Locate the cell with the specified text and output its [x, y] center coordinate. 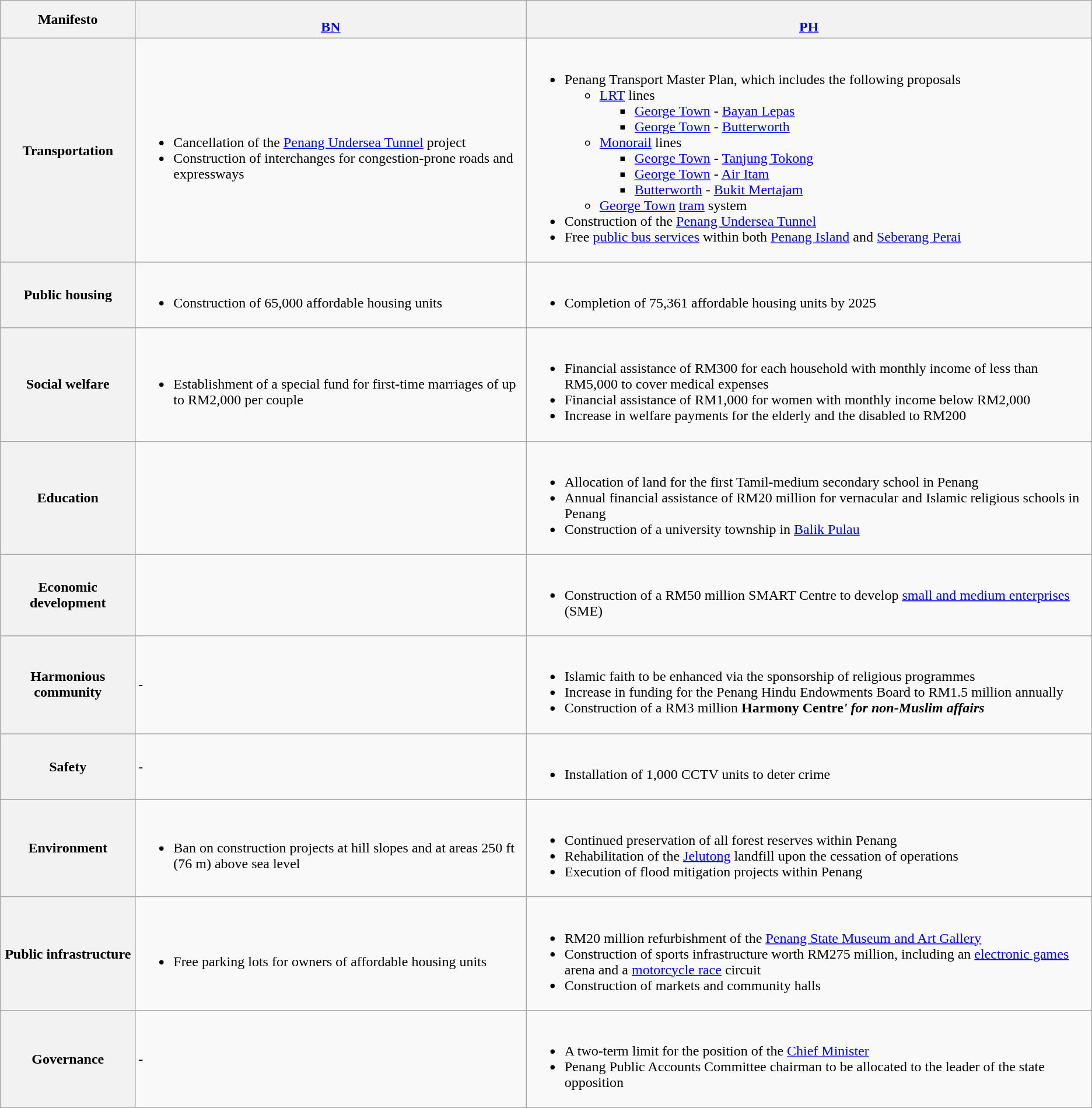
Governance [68, 1058]
BN [331, 20]
Construction of a RM50 million SMART Centre to develop small and medium enterprises (SME) [808, 595]
Public housing [68, 295]
Social welfare [68, 385]
Establishment of a special fund for first-time marriages of up to RM2,000 per couple [331, 385]
Cancellation of the Penang Undersea Tunnel projectConstruction of interchanges for congestion-prone roads and expressways [331, 151]
Environment [68, 848]
Free parking lots for owners of affordable housing units [331, 953]
Public infrastructure [68, 953]
Manifesto [68, 20]
Harmonious community [68, 685]
Economic development [68, 595]
Education [68, 498]
Installation of 1,000 CCTV units to deter crime [808, 767]
Safety [68, 767]
Transportation [68, 151]
PH [808, 20]
Construction of 65,000 affordable housing units [331, 295]
Ban on construction projects at hill slopes and at areas 250 ft (76 m) above sea level [331, 848]
Completion of 75,361 affordable housing units by 2025 [808, 295]
